Detect which cell encompasses the target text, then output its [X, Y] center coordinate. 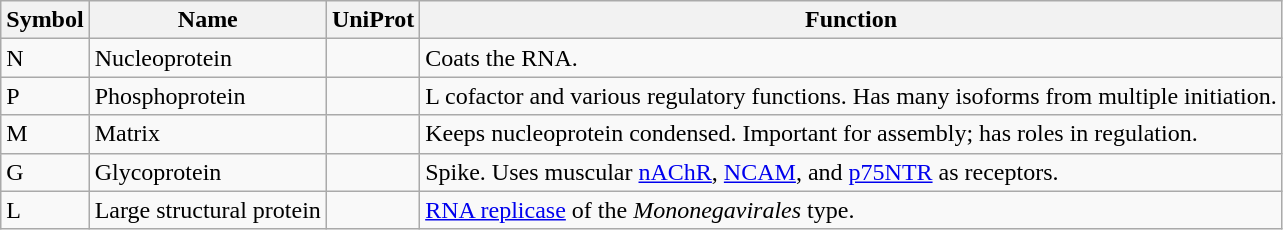
L cofactor and various regulatory functions. Has many isoforms from multiple initiation. [852, 96]
Matrix [208, 134]
G [45, 172]
Spike. Uses muscular nAChR, NCAM, and p75NTR as receptors. [852, 172]
Glycoprotein [208, 172]
Large structural protein [208, 210]
Nucleoprotein [208, 58]
L [45, 210]
Function [852, 20]
RNA replicase of the Mononegavirales type. [852, 210]
M [45, 134]
Name [208, 20]
N [45, 58]
Coats the RNA. [852, 58]
Keeps nucleoprotein condensed. Important for assembly; has roles in regulation. [852, 134]
Symbol [45, 20]
Phosphoprotein [208, 96]
P [45, 96]
UniProt [372, 20]
